Output the [X, Y] coordinate of the center of the cell containing the given text.  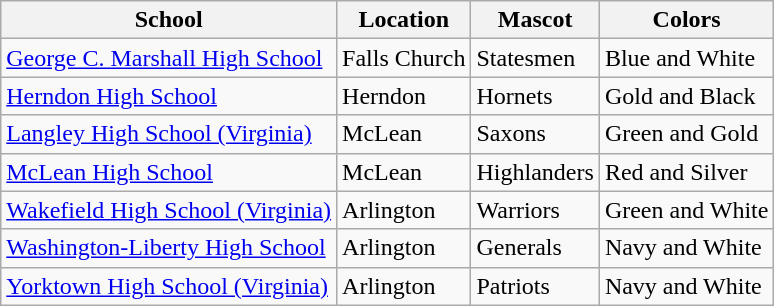
School [169, 20]
Washington-Liberty High School [169, 248]
Warriors [535, 210]
Blue and White [686, 58]
Location [404, 20]
Falls Church [404, 58]
Herndon High School [169, 96]
Highlanders [535, 172]
Hornets [535, 96]
Langley High School (Virginia) [169, 134]
Red and Silver [686, 172]
Gold and Black [686, 96]
Green and White [686, 210]
Patriots [535, 286]
Statesmen [535, 58]
McLean High School [169, 172]
Saxons [535, 134]
Green and Gold [686, 134]
Mascot [535, 20]
Generals [535, 248]
Herndon [404, 96]
Colors [686, 20]
George C. Marshall High School [169, 58]
Wakefield High School (Virginia) [169, 210]
Yorktown High School (Virginia) [169, 286]
